Capture the cell that displays the provided text and extract its [X, Y] central coordinate. 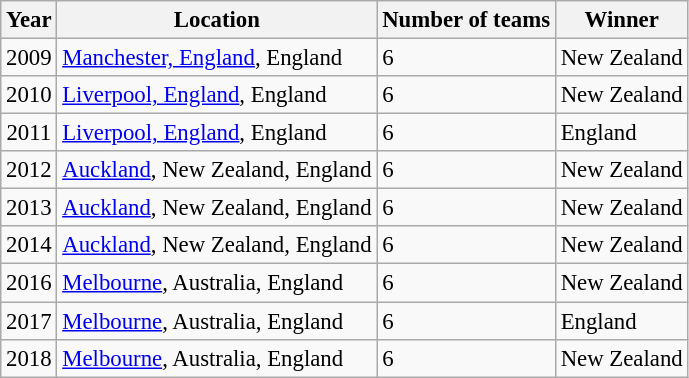
2010 [29, 95]
2012 [29, 170]
Year [29, 20]
Manchester, England, England [217, 58]
2016 [29, 283]
2018 [29, 358]
Winner [622, 20]
2013 [29, 208]
Number of teams [466, 20]
Location [217, 20]
2014 [29, 245]
2017 [29, 321]
2011 [29, 133]
2009 [29, 58]
